Search for the cell housing the specified text and yield its [x, y] center coordinate. 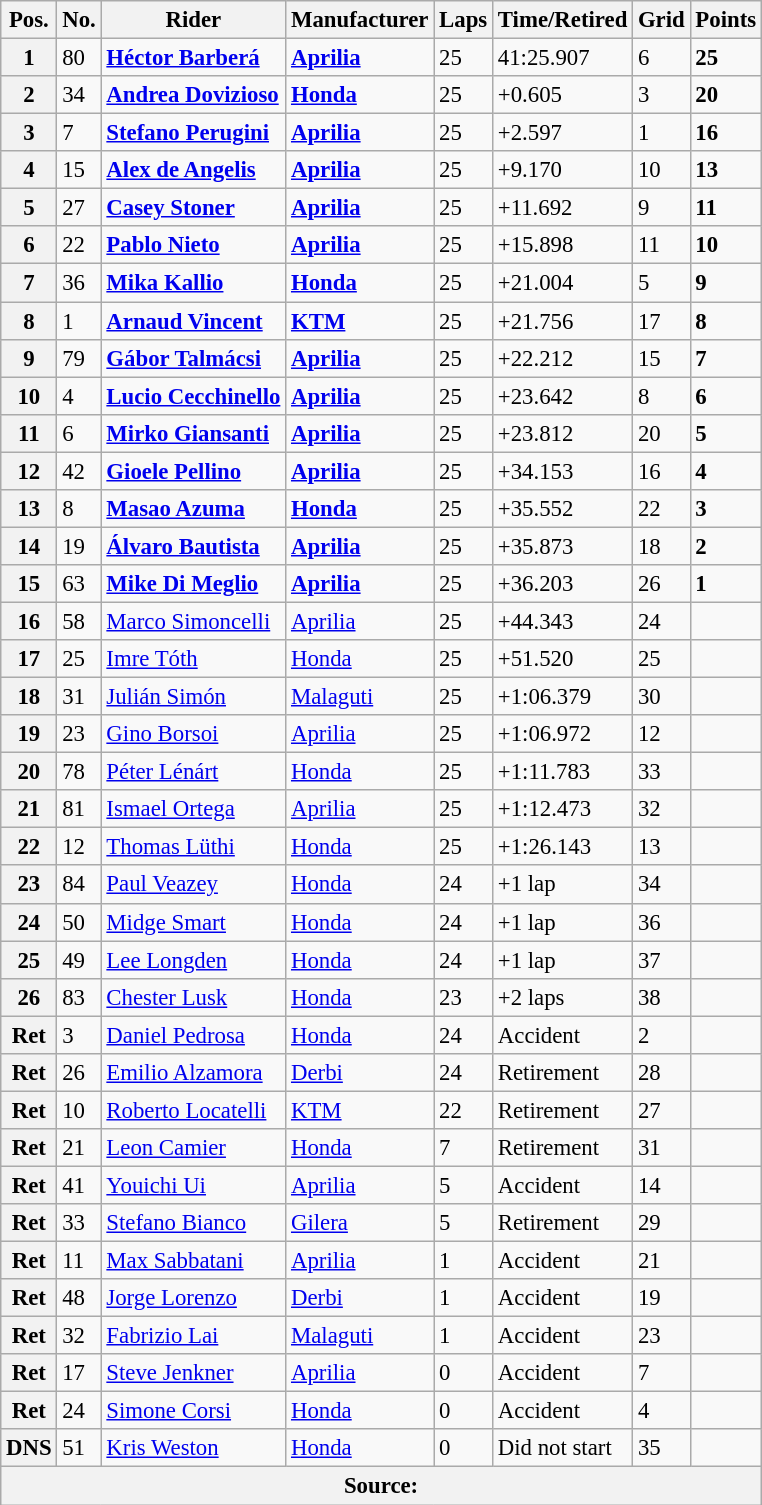
Stefano Perugini [194, 133]
Daniel Pedrosa [194, 1035]
Jorge Lorenzo [194, 1298]
41 [79, 1185]
38 [662, 997]
Stefano Bianco [194, 1223]
Laps [464, 20]
Chester Lusk [194, 997]
Max Sabbatani [194, 1261]
+51.520 [563, 659]
Mirko Giansanti [194, 433]
Lucio Cecchinello [194, 396]
+35.873 [563, 546]
Did not start [563, 1449]
Grid [662, 20]
+34.153 [563, 471]
Manufacturer [360, 20]
Mika Kallio [194, 283]
63 [79, 584]
Masao Azuma [194, 509]
Time/Retired [563, 20]
Mike Di Meglio [194, 584]
Emilio Alzamora [194, 1073]
+23.812 [563, 433]
79 [79, 358]
49 [79, 960]
Pablo Nieto [194, 245]
+1:06.379 [563, 697]
+11.692 [563, 208]
+9.170 [563, 170]
Simone Corsi [194, 1411]
50 [79, 922]
83 [79, 997]
Álvaro Bautista [194, 546]
Arnaud Vincent [194, 321]
Points [726, 20]
+2.597 [563, 133]
+2 laps [563, 997]
Ismael Ortega [194, 809]
Casey Stoner [194, 208]
Marco Simoncelli [194, 621]
Rider [194, 20]
48 [79, 1298]
84 [79, 885]
+21.756 [563, 321]
Gino Borsoi [194, 734]
Gábor Talmácsi [194, 358]
+21.004 [563, 283]
Péter Lénárt [194, 772]
Alex de Angelis [194, 170]
51 [79, 1449]
Leon Camier [194, 1148]
Gioele Pellino [194, 471]
80 [79, 58]
29 [662, 1223]
Youichi Ui [194, 1185]
Thomas Lüthi [194, 847]
+1:11.783 [563, 772]
Julián Simón [194, 697]
41:25.907 [563, 58]
+35.552 [563, 509]
+22.212 [563, 358]
35 [662, 1449]
28 [662, 1073]
+36.203 [563, 584]
37 [662, 960]
+1:26.143 [563, 847]
+0.605 [563, 95]
81 [79, 809]
Lee Longden [194, 960]
Fabrizio Lai [194, 1336]
42 [79, 471]
Andrea Dovizioso [194, 95]
Gilera [360, 1223]
No. [79, 20]
58 [79, 621]
Steve Jenkner [194, 1373]
Imre Tóth [194, 659]
+1:12.473 [563, 809]
Roberto Locatelli [194, 1110]
Pos. [29, 20]
Paul Veazey [194, 885]
+44.343 [563, 621]
Héctor Barberá [194, 58]
30 [662, 697]
Kris Weston [194, 1449]
+23.642 [563, 396]
78 [79, 772]
DNS [29, 1449]
Midge Smart [194, 922]
+15.898 [563, 245]
+1:06.972 [563, 734]
Source: [382, 1486]
